Detect which cell encompasses the target text, then output its [X, Y] center coordinate. 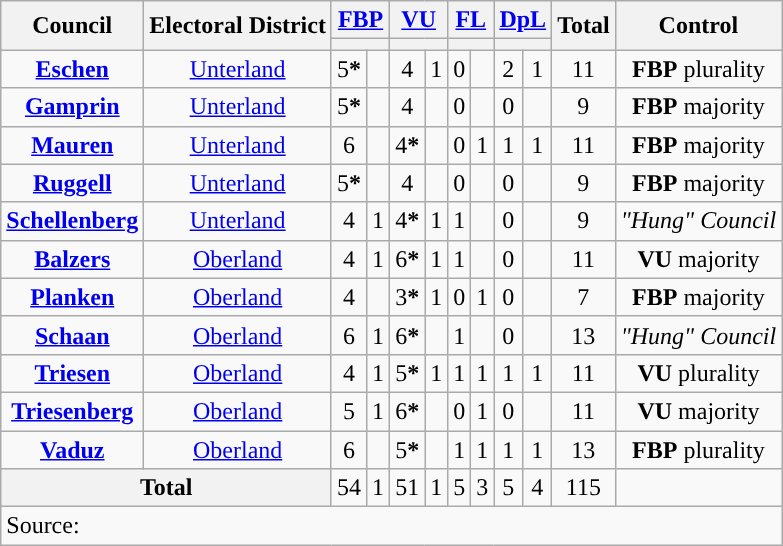
Control [698, 26]
DpL [523, 20]
Triesen [72, 373]
FL [471, 20]
Eschen [72, 69]
Mauren [72, 145]
54 [348, 488]
3 [482, 488]
Vaduz [72, 449]
115 [584, 488]
VU [419, 20]
Balzers [72, 259]
Triesenberg [72, 411]
3* [408, 297]
Council [72, 26]
Electoral District [238, 26]
Gamprin [72, 107]
Source: [392, 526]
2 [508, 69]
7 [584, 297]
Schaan [72, 335]
51 [408, 488]
FBP [360, 20]
Planken [72, 297]
VU plurality [698, 373]
Ruggell [72, 183]
Schellenberg [72, 221]
